From the cell containing the given text, extract its center point as (x, y) coordinate. 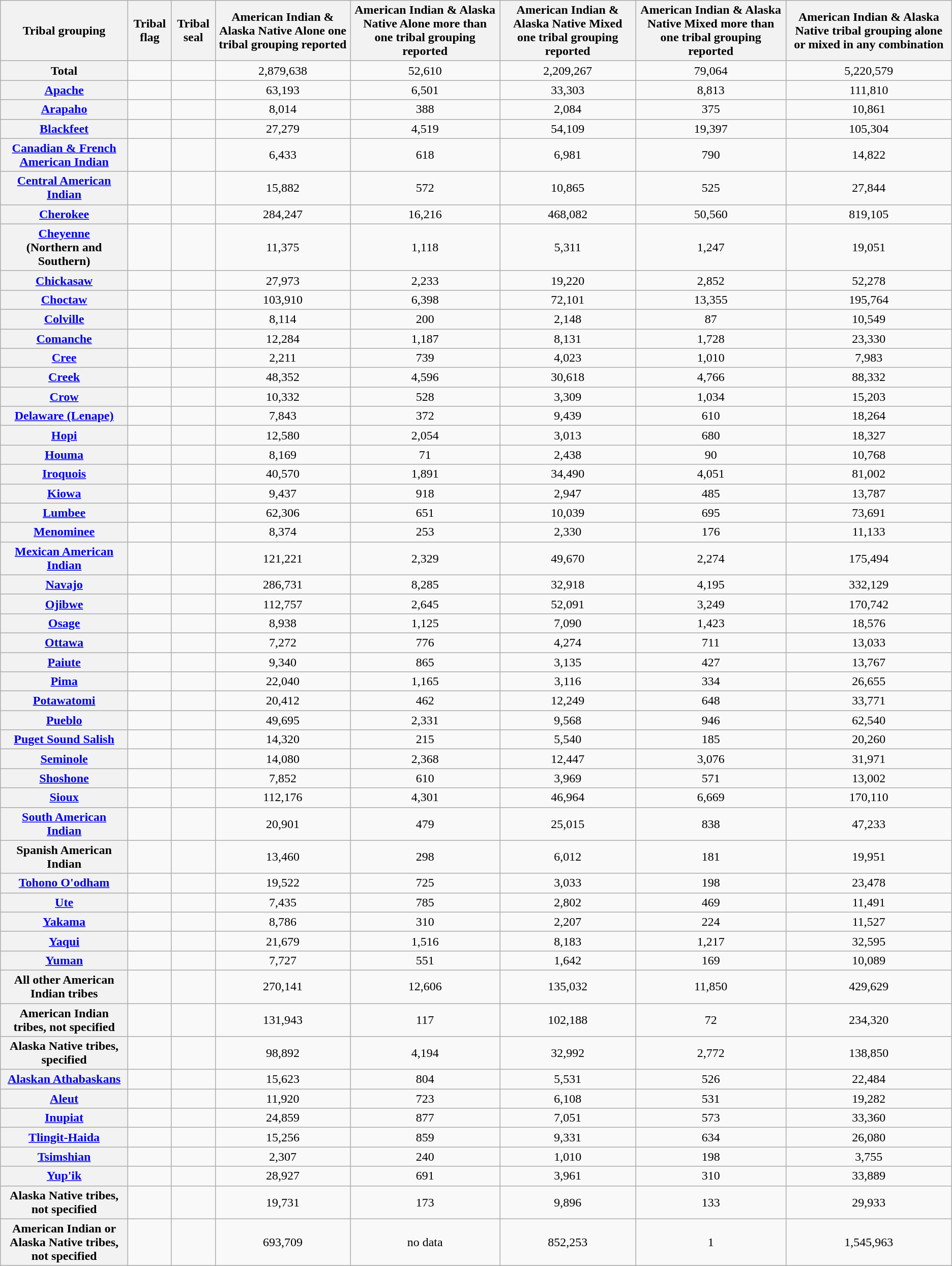
2,233 (425, 280)
1,217 (711, 941)
105,304 (869, 129)
10,332 (283, 397)
200 (425, 319)
3,033 (568, 883)
9,331 (568, 1137)
Lumbee (64, 513)
334 (711, 682)
388 (425, 109)
3,309 (568, 397)
8,169 (283, 455)
Iroquois (64, 474)
4,301 (425, 798)
3,249 (711, 604)
133 (711, 1202)
40,570 (283, 474)
725 (425, 883)
131,943 (283, 1019)
72,101 (568, 300)
12,249 (568, 701)
49,695 (283, 720)
54,109 (568, 129)
8,938 (283, 623)
98,892 (283, 1053)
270,141 (283, 987)
790 (711, 155)
3,969 (568, 778)
2,274 (711, 558)
Inupiat (64, 1118)
24,859 (283, 1118)
11,850 (711, 987)
7,843 (283, 416)
23,330 (869, 338)
19,051 (869, 247)
33,303 (568, 90)
2,331 (425, 720)
32,595 (869, 941)
9,439 (568, 416)
Tribal grouping (64, 31)
2,054 (425, 435)
6,669 (711, 798)
Cherokee (64, 214)
50,560 (711, 214)
170,110 (869, 798)
9,437 (283, 493)
1,187 (425, 338)
1,423 (711, 623)
Alaskan Athabaskans (64, 1079)
4,194 (425, 1053)
4,023 (568, 358)
819,105 (869, 214)
Tribal seal (193, 31)
526 (711, 1079)
1,165 (425, 682)
Comanche (64, 338)
21,679 (283, 941)
8,786 (283, 922)
169 (711, 960)
Potawatomi (64, 701)
Tribal flag (150, 31)
195,764 (869, 300)
176 (711, 532)
4,195 (711, 584)
103,910 (283, 300)
1,125 (425, 623)
American Indian & Alaska Native Alone more than one tribal grouping reported (425, 31)
1 (711, 1242)
Yup'ik (64, 1176)
9,340 (283, 662)
918 (425, 493)
4,519 (425, 129)
551 (425, 960)
31,971 (869, 759)
Creek (64, 377)
15,256 (283, 1137)
5,531 (568, 1079)
52,091 (568, 604)
479 (425, 824)
no data (425, 1242)
6,108 (568, 1099)
13,767 (869, 662)
865 (425, 662)
3,013 (568, 435)
7,090 (568, 623)
Yakama (64, 922)
15,882 (283, 188)
7,727 (283, 960)
111,810 (869, 90)
26,080 (869, 1137)
5,220,579 (869, 71)
All other American Indian tribes (64, 987)
19,220 (568, 280)
Spanish American Indian (64, 857)
Shoshone (64, 778)
10,549 (869, 319)
531 (711, 1099)
13,787 (869, 493)
Menominee (64, 532)
112,757 (283, 604)
6,012 (568, 857)
46,964 (568, 798)
Ute (64, 902)
852,253 (568, 1242)
18,327 (869, 435)
528 (425, 397)
693,709 (283, 1242)
691 (425, 1176)
11,133 (869, 532)
5,311 (568, 247)
2,148 (568, 319)
22,040 (283, 682)
427 (711, 662)
10,039 (568, 513)
34,490 (568, 474)
8,014 (283, 109)
American Indian tribes, not specified (64, 1019)
6,501 (425, 90)
73,691 (869, 513)
10,861 (869, 109)
Central American Indian (64, 188)
2,438 (568, 455)
Choctaw (64, 300)
12,447 (568, 759)
573 (711, 1118)
33,771 (869, 701)
Navajo (64, 584)
62,306 (283, 513)
13,355 (711, 300)
Crow (64, 397)
Arapaho (64, 109)
18,576 (869, 623)
11,375 (283, 247)
284,247 (283, 214)
618 (425, 155)
462 (425, 701)
1,247 (711, 247)
Paiute (64, 662)
49,670 (568, 558)
7,983 (869, 358)
Total (64, 71)
11,920 (283, 1099)
Tohono O'odham (64, 883)
485 (711, 493)
American Indian & Alaska Native Mixed more than one tribal grouping reported (711, 31)
19,731 (283, 1202)
52,278 (869, 280)
27,844 (869, 188)
Chickasaw (64, 280)
680 (711, 435)
88,332 (869, 377)
429,629 (869, 987)
Cheyenne (Northern and Southern) (64, 247)
33,360 (869, 1118)
3,961 (568, 1176)
8,813 (711, 90)
2,211 (283, 358)
American Indian or Alaska Native tribes, not specified (64, 1242)
American Indian & Alaska Native Mixed one tribal grouping reported (568, 31)
2,947 (568, 493)
26,655 (869, 682)
9,568 (568, 720)
American Indian & Alaska Native Alone one tribal grouping reported (283, 31)
9,896 (568, 1202)
3,076 (711, 759)
224 (711, 922)
33,889 (869, 1176)
47,233 (869, 824)
135,032 (568, 987)
286,731 (283, 584)
Puget Sound Salish (64, 740)
138,850 (869, 1053)
62,540 (869, 720)
112,176 (283, 798)
20,412 (283, 701)
30,618 (568, 377)
Blackfeet (64, 129)
2,209,267 (568, 71)
Apache (64, 90)
2,329 (425, 558)
Mexican American Indian (64, 558)
634 (711, 1137)
946 (711, 720)
Ottawa (64, 642)
6,433 (283, 155)
2,879,638 (283, 71)
10,865 (568, 188)
Alaska Native tribes, not specified (64, 1202)
American Indian & Alaska Native tribal grouping alone or mixed in any combination (869, 31)
372 (425, 416)
2,772 (711, 1053)
877 (425, 1118)
Delaware (Lenape) (64, 416)
2,645 (425, 604)
87 (711, 319)
117 (425, 1019)
20,901 (283, 824)
1,891 (425, 474)
Yaqui (64, 941)
13,033 (869, 642)
8,114 (283, 319)
173 (425, 1202)
Tlingit-Haida (64, 1137)
11,491 (869, 902)
695 (711, 513)
Sioux (64, 798)
Aleut (64, 1099)
739 (425, 358)
6,398 (425, 300)
Yuman (64, 960)
4,596 (425, 377)
121,221 (283, 558)
1,118 (425, 247)
3,755 (869, 1157)
32,918 (568, 584)
Kiowa (64, 493)
79,064 (711, 71)
27,973 (283, 280)
12,580 (283, 435)
838 (711, 824)
1,642 (568, 960)
63,193 (283, 90)
572 (425, 188)
Pima (64, 682)
Hopi (64, 435)
19,522 (283, 883)
253 (425, 532)
648 (711, 701)
5,540 (568, 740)
571 (711, 778)
15,203 (869, 397)
175,494 (869, 558)
1,545,963 (869, 1242)
Cree (64, 358)
14,320 (283, 740)
South American Indian (64, 824)
298 (425, 857)
723 (425, 1099)
8,374 (283, 532)
711 (711, 642)
469 (711, 902)
12,284 (283, 338)
19,397 (711, 129)
Houma (64, 455)
1,516 (425, 941)
6,981 (568, 155)
7,272 (283, 642)
81,002 (869, 474)
181 (711, 857)
215 (425, 740)
651 (425, 513)
12,606 (425, 987)
23,478 (869, 883)
7,051 (568, 1118)
468,082 (568, 214)
72 (711, 1019)
19,951 (869, 857)
4,051 (711, 474)
785 (425, 902)
234,320 (869, 1019)
Seminole (64, 759)
1,034 (711, 397)
18,264 (869, 416)
776 (425, 642)
Alaska Native tribes, specified (64, 1053)
7,852 (283, 778)
Ojibwe (64, 604)
22,484 (869, 1079)
2,852 (711, 280)
19,282 (869, 1099)
2,802 (568, 902)
11,527 (869, 922)
2,207 (568, 922)
28,927 (283, 1176)
Tsimshian (64, 1157)
52,610 (425, 71)
15,623 (283, 1079)
16,216 (425, 214)
29,933 (869, 1202)
20,260 (869, 740)
8,285 (425, 584)
240 (425, 1157)
13,002 (869, 778)
2,084 (568, 109)
32,992 (568, 1053)
13,460 (283, 857)
25,015 (568, 824)
Osage (64, 623)
3,116 (568, 682)
375 (711, 109)
804 (425, 1079)
185 (711, 740)
8,183 (568, 941)
48,352 (283, 377)
102,188 (568, 1019)
859 (425, 1137)
2,330 (568, 532)
8,131 (568, 338)
Canadian & French American Indian (64, 155)
2,307 (283, 1157)
90 (711, 455)
7,435 (283, 902)
10,768 (869, 455)
3,135 (568, 662)
Pueblo (64, 720)
10,089 (869, 960)
4,274 (568, 642)
14,822 (869, 155)
525 (711, 188)
Colville (64, 319)
1,728 (711, 338)
4,766 (711, 377)
2,368 (425, 759)
332,129 (869, 584)
170,742 (869, 604)
14,080 (283, 759)
27,279 (283, 129)
71 (425, 455)
